Return (X, Y) of the center of cell containing provided text 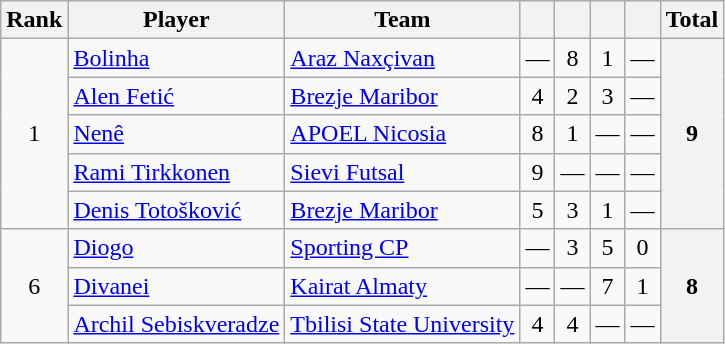
2 (572, 96)
Divanei (176, 286)
Sievi Futsal (402, 172)
Araz Naxçivan (402, 58)
Diogo (176, 248)
6 (34, 286)
7 (608, 286)
Bolinha (176, 58)
Rank (34, 20)
APOEL Nicosia (402, 134)
Total (692, 20)
Team (402, 20)
0 (642, 248)
Alen Fetić (176, 96)
Nenê (176, 134)
Archil Sebiskveradze (176, 324)
Rami Tirkkonen (176, 172)
Tbilisi State University (402, 324)
Denis Totošković (176, 210)
Player (176, 20)
Kairat Almaty (402, 286)
Sporting CP (402, 248)
